Identify which cell holds the provided text, then report its [x, y] central coordinate. 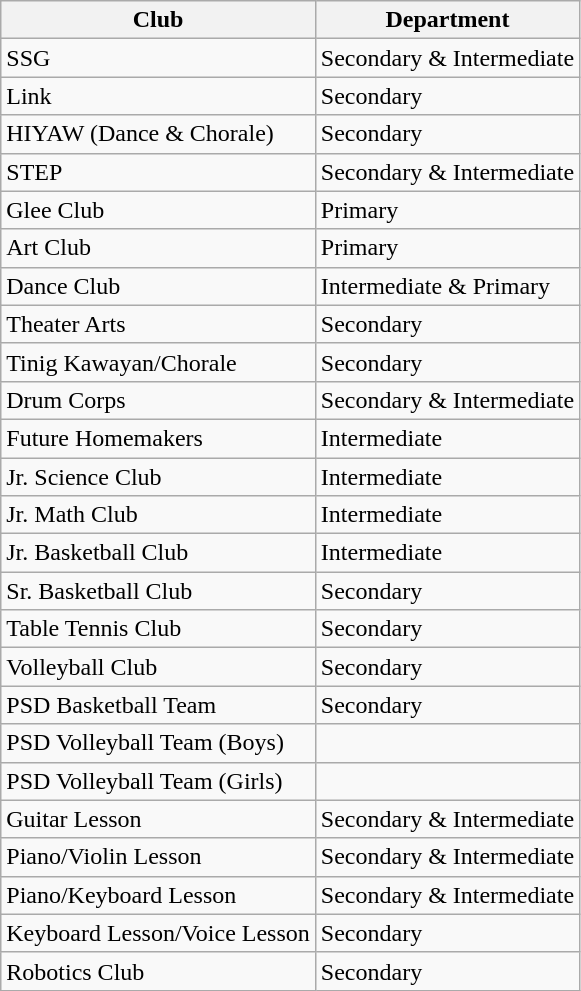
PSD Volleyball Team (Girls) [158, 781]
Intermediate & Primary [447, 286]
PSD Volleyball Team (Boys) [158, 743]
Piano/Keyboard Lesson [158, 895]
PSD Basketball Team [158, 705]
Guitar Lesson [158, 819]
Link [158, 96]
Theater Arts [158, 324]
Future Homemakers [158, 438]
Drum Corps [158, 400]
SSG [158, 58]
Glee Club [158, 210]
Club [158, 20]
Jr. Science Club [158, 477]
Keyboard Lesson/Voice Lesson [158, 933]
Jr. Math Club [158, 515]
Jr. Basketball Club [158, 553]
Department [447, 20]
HIYAW (Dance & Chorale) [158, 134]
Piano/Violin Lesson [158, 857]
Tinig Kawayan/Chorale [158, 362]
Table Tennis Club [158, 629]
STEP [158, 172]
Art Club [158, 248]
Dance Club [158, 286]
Robotics Club [158, 971]
Volleyball Club [158, 667]
Sr. Basketball Club [158, 591]
